Extract the (X, Y) coordinate from the center of the cell holding the provided text.  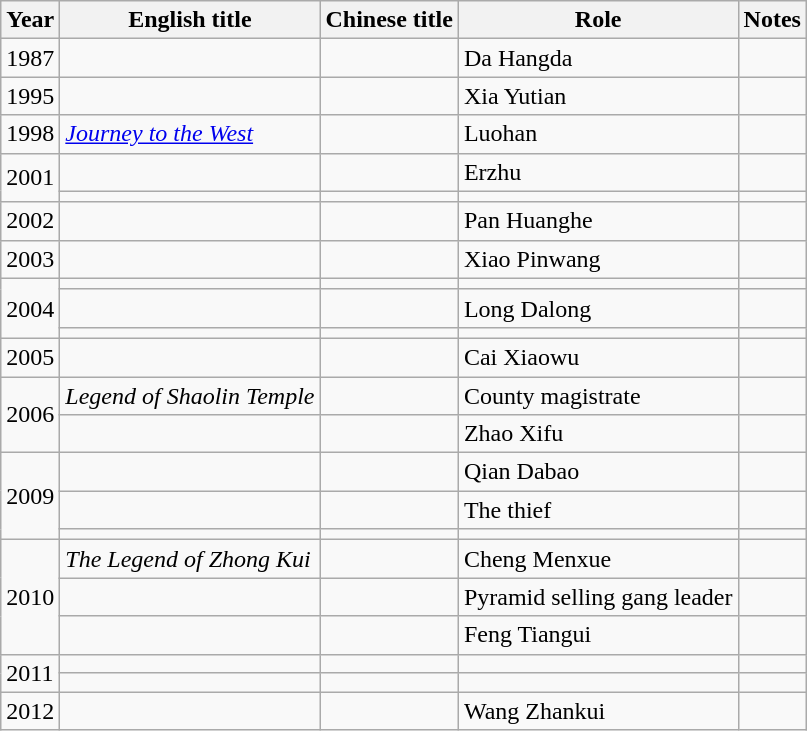
1995 (30, 96)
English title (190, 20)
Zhao Xifu (598, 434)
The thief (598, 510)
2012 (30, 711)
Feng Tiangui (598, 635)
Legend of Shaolin Temple (190, 395)
2003 (30, 259)
Year (30, 20)
The Legend of Zhong Kui (190, 559)
Chinese title (389, 20)
Cheng Menxue (598, 559)
County magistrate (598, 395)
2010 (30, 597)
Wang Zhankui (598, 711)
Xia Yutian (598, 96)
Role (598, 20)
Pan Huanghe (598, 221)
Journey to the West (190, 134)
Notes (772, 20)
Cai Xiaowu (598, 357)
Pyramid selling gang leader (598, 597)
2006 (30, 414)
2004 (30, 308)
Luohan (598, 134)
Da Hangda (598, 58)
Xiao Pinwang (598, 259)
1987 (30, 58)
2002 (30, 221)
2001 (30, 178)
Qian Dabao (598, 472)
2005 (30, 357)
Erzhu (598, 172)
2009 (30, 496)
Long Dalong (598, 308)
2011 (30, 673)
1998 (30, 134)
